Search for the cell housing the specified text and yield its (X, Y) center coordinate. 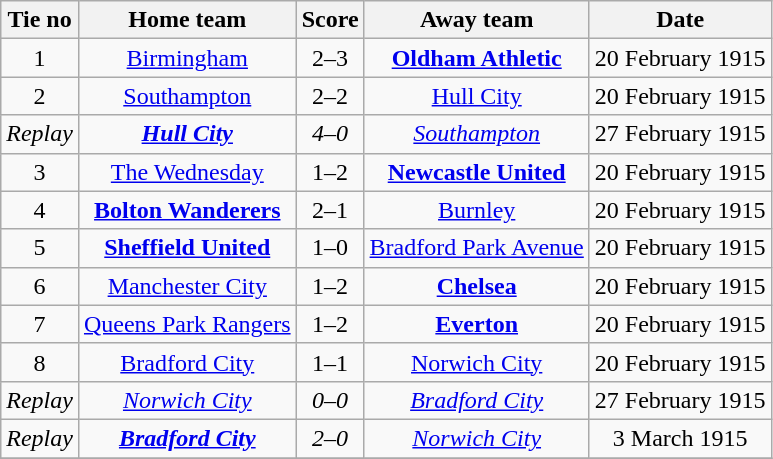
Home team (187, 20)
4 (40, 210)
Oldham Athletic (476, 58)
7 (40, 324)
1–0 (330, 248)
Everton (476, 324)
4–0 (330, 134)
2 (40, 96)
3 (40, 172)
Tie no (40, 20)
Burnley (476, 210)
Queens Park Rangers (187, 324)
Date (680, 20)
Score (330, 20)
1–1 (330, 362)
The Wednesday (187, 172)
Newcastle United (476, 172)
2–1 (330, 210)
2–0 (330, 438)
8 (40, 362)
3 March 1915 (680, 438)
Birmingham (187, 58)
2–2 (330, 96)
Manchester City (187, 286)
0–0 (330, 400)
2–3 (330, 58)
Bolton Wanderers (187, 210)
5 (40, 248)
Sheffield United (187, 248)
Chelsea (476, 286)
6 (40, 286)
1 (40, 58)
Bradford Park Avenue (476, 248)
Away team (476, 20)
